Determine the [x, y] coordinate at the center of the cell enclosing the given text.  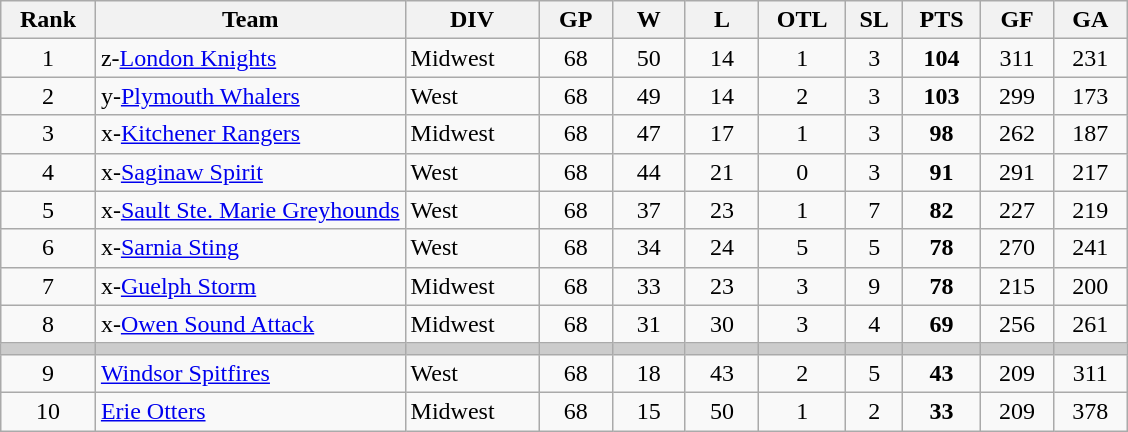
44 [648, 172]
x-Sault Ste. Marie Greyhounds [250, 210]
PTS [942, 20]
37 [648, 210]
24 [722, 248]
256 [1016, 324]
98 [942, 134]
x-Guelph Storm [250, 286]
270 [1016, 248]
173 [1090, 96]
Windsor Spitfires [250, 373]
DIV [472, 20]
219 [1090, 210]
6 [48, 248]
y-Plymouth Whalers [250, 96]
SL [874, 20]
15 [648, 411]
104 [942, 58]
49 [648, 96]
91 [942, 172]
18 [648, 373]
103 [942, 96]
10 [48, 411]
GF [1016, 20]
17 [722, 134]
30 [722, 324]
231 [1090, 58]
Rank [48, 20]
378 [1090, 411]
8 [48, 324]
Erie Otters [250, 411]
227 [1016, 210]
69 [942, 324]
GP [576, 20]
x-Sarnia Sting [250, 248]
82 [942, 210]
31 [648, 324]
L [722, 20]
217 [1090, 172]
z-London Knights [250, 58]
200 [1090, 286]
0 [802, 172]
OTL [802, 20]
x-Owen Sound Attack [250, 324]
47 [648, 134]
187 [1090, 134]
Team [250, 20]
x-Saginaw Spirit [250, 172]
241 [1090, 248]
299 [1016, 96]
x-Kitchener Rangers [250, 134]
215 [1016, 286]
261 [1090, 324]
W [648, 20]
21 [722, 172]
291 [1016, 172]
262 [1016, 134]
GA [1090, 20]
34 [648, 248]
